Return the [x, y] coordinate for the center point of the cell that contains the specified text.  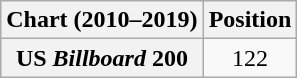
Chart (2010–2019) [102, 20]
Position [250, 20]
US Billboard 200 [102, 58]
122 [250, 58]
